For the text-containing cell, return its midpoint in (X, Y) coordinate format. 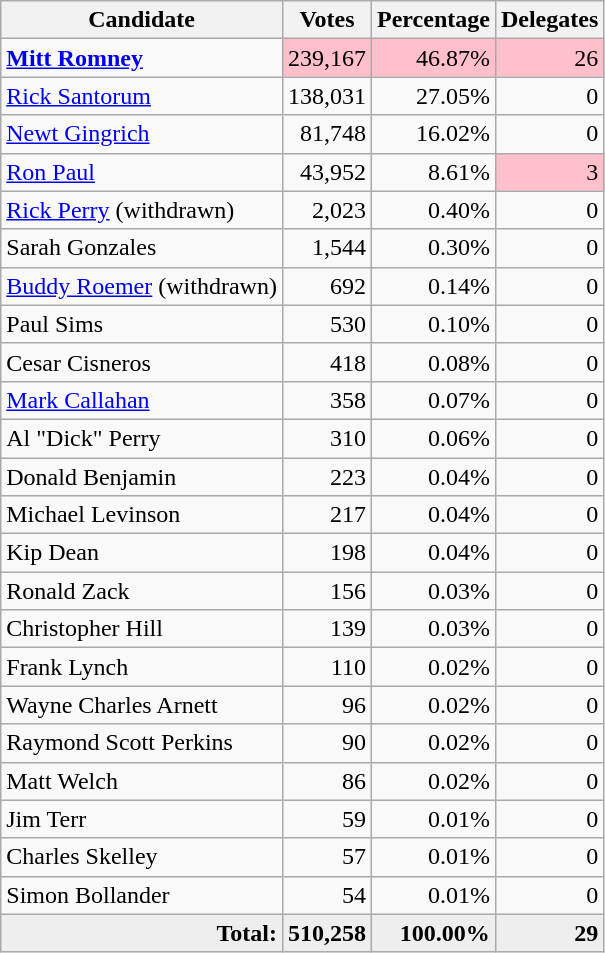
90 (326, 743)
Michael Levinson (142, 515)
3 (549, 172)
418 (326, 362)
Matt Welch (142, 781)
138,031 (326, 96)
0.14% (434, 286)
510,258 (326, 933)
0.40% (434, 210)
Percentage (434, 20)
46.87% (434, 58)
Ron Paul (142, 172)
Kip Dean (142, 553)
Mitt Romney (142, 58)
156 (326, 591)
Newt Gingrich (142, 134)
Sarah Gonzales (142, 248)
Paul Sims (142, 324)
86 (326, 781)
Frank Lynch (142, 667)
Buddy Roemer (withdrawn) (142, 286)
223 (326, 477)
Delegates (549, 20)
81,748 (326, 134)
Votes (326, 20)
110 (326, 667)
0.07% (434, 400)
530 (326, 324)
Al "Dick" Perry (142, 438)
Cesar Cisneros (142, 362)
Raymond Scott Perkins (142, 743)
198 (326, 553)
27.05% (434, 96)
Wayne Charles Arnett (142, 705)
Christopher Hill (142, 629)
54 (326, 895)
310 (326, 438)
139 (326, 629)
96 (326, 705)
Candidate (142, 20)
100.00% (434, 933)
0.06% (434, 438)
239,167 (326, 58)
57 (326, 857)
2,023 (326, 210)
Simon Bollander (142, 895)
16.02% (434, 134)
59 (326, 819)
Mark Callahan (142, 400)
1,544 (326, 248)
0.30% (434, 248)
Jim Terr (142, 819)
Rick Santorum (142, 96)
Ronald Zack (142, 591)
43,952 (326, 172)
0.10% (434, 324)
692 (326, 286)
0.08% (434, 362)
Rick Perry (withdrawn) (142, 210)
29 (549, 933)
8.61% (434, 172)
26 (549, 58)
217 (326, 515)
Charles Skelley (142, 857)
Total: (142, 933)
358 (326, 400)
Donald Benjamin (142, 477)
